Pinpoint the cell where the given text exists, returning its (X, Y) midpoint coordinate. 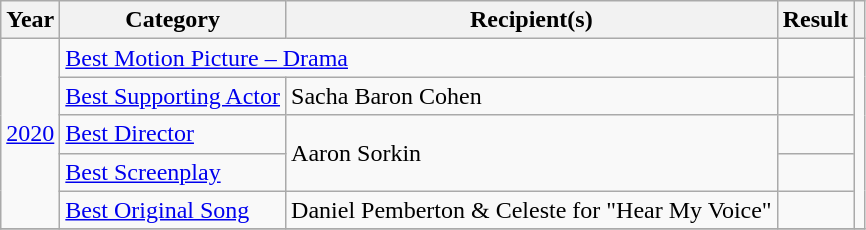
Result (815, 20)
Best Director (173, 134)
Best Supporting Actor (173, 96)
2020 (30, 134)
Best Original Song (173, 210)
Daniel Pemberton & Celeste for "Hear My Voice" (532, 210)
Year (30, 20)
Recipient(s) (532, 20)
Best Screenplay (173, 172)
Best Motion Picture – Drama (418, 58)
Sacha Baron Cohen (532, 96)
Category (173, 20)
Aaron Sorkin (532, 153)
